Return [X, Y] of the center of cell containing provided text 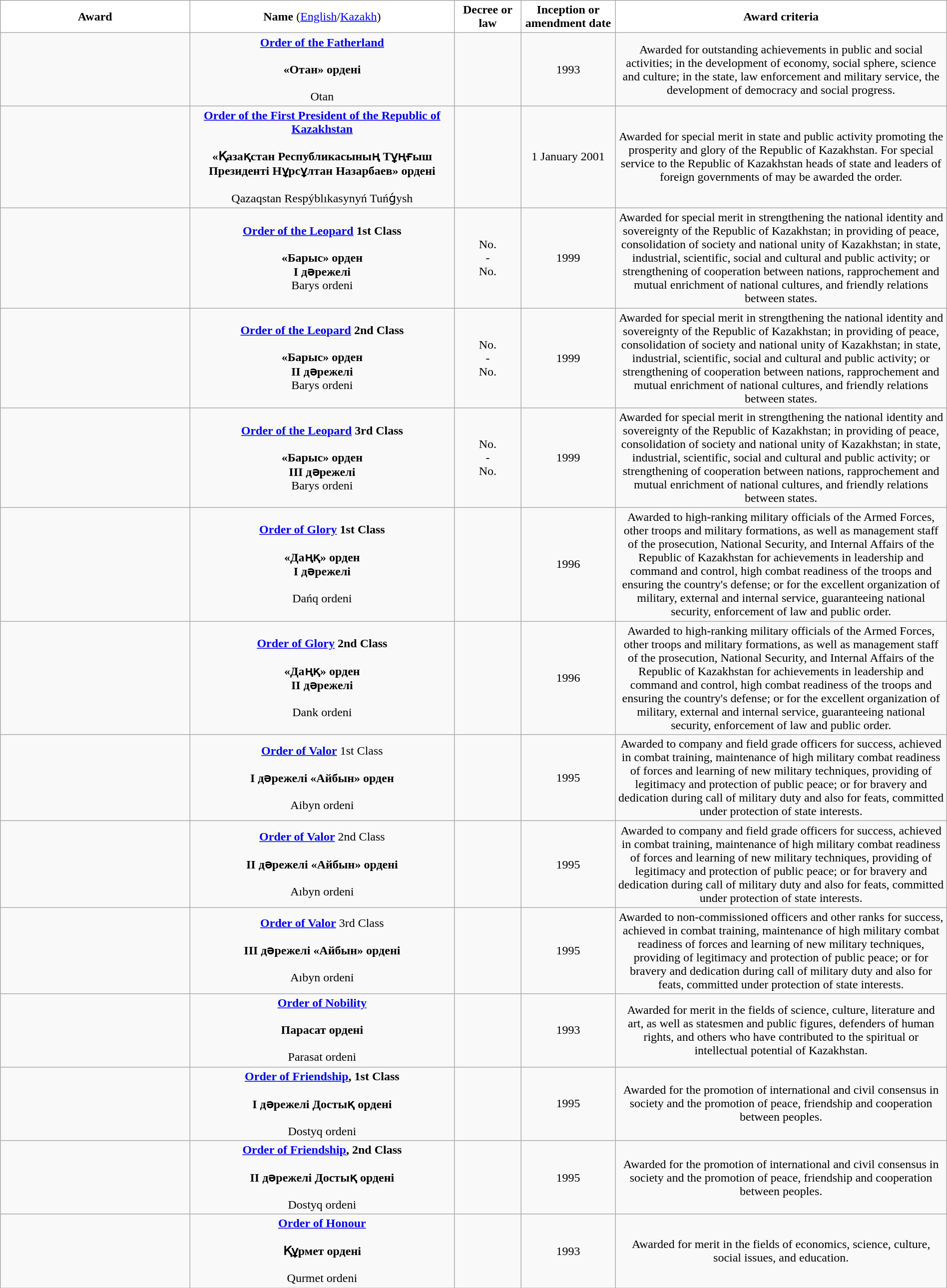
Order of the Fatherland«Отан» орденіOtan [322, 69]
Order of Valor 3rd ClassIII дәрежелі «Айбын» орденіAıbyn ordenі [322, 951]
Order of NobilityПарасат орденіParasat ordeni [322, 1030]
Order of Friendship, 2nd ClassII дәрежелі Достық орденіDostyq ordeni [322, 1178]
Decree or law [487, 17]
Order of Valor 1st ClassI дәрежелі «Айбын» орденAibyn ordenі [322, 778]
1 January 2001 [568, 157]
Awarded for merit in the fields of economics, science, culture, social issues, and education. [781, 1251]
Order of Glory 1st Class«Даңқ» орденI дәрежеліDańq ordenі [322, 564]
Inception or amendment date [568, 17]
Name (English/Kazakh) [322, 17]
Order of the Leopard 2nd Class«Барыс» орден II дәрежеліBarys ordeni [322, 358]
Order of the Leopard 3rd Class«Барыс» орден III дәрежеліBarys ordeni [322, 458]
Order of Valor 2nd ClassII дәрежелі «Айбын» орденіAıbyn ordenі [322, 864]
Order of Glory 2nd Class«Даңқ» орденII дәрежеліDank ordenі [322, 678]
Order of Friendship, 1st ClassI дәрежелі Достық орденіDostyq ordeni [322, 1104]
Award criteria [781, 17]
Order of the Leopard 1st Class«Барыс» орден I дәрежеліBarys ordeni [322, 258]
Award [95, 17]
Order of HonourҚұрмет орденіQurmet ordeni [322, 1251]
